Extract the (X, Y) coordinate from the center of the cell holding the provided text.  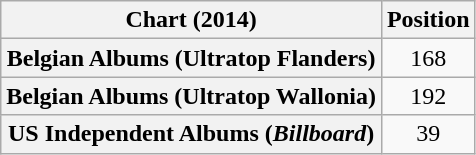
US Independent Albums (Billboard) (192, 134)
39 (428, 134)
192 (428, 96)
Position (428, 20)
Belgian Albums (Ultratop Flanders) (192, 58)
Belgian Albums (Ultratop Wallonia) (192, 96)
168 (428, 58)
Chart (2014) (192, 20)
